Search for the cell housing the specified text and yield its [x, y] center coordinate. 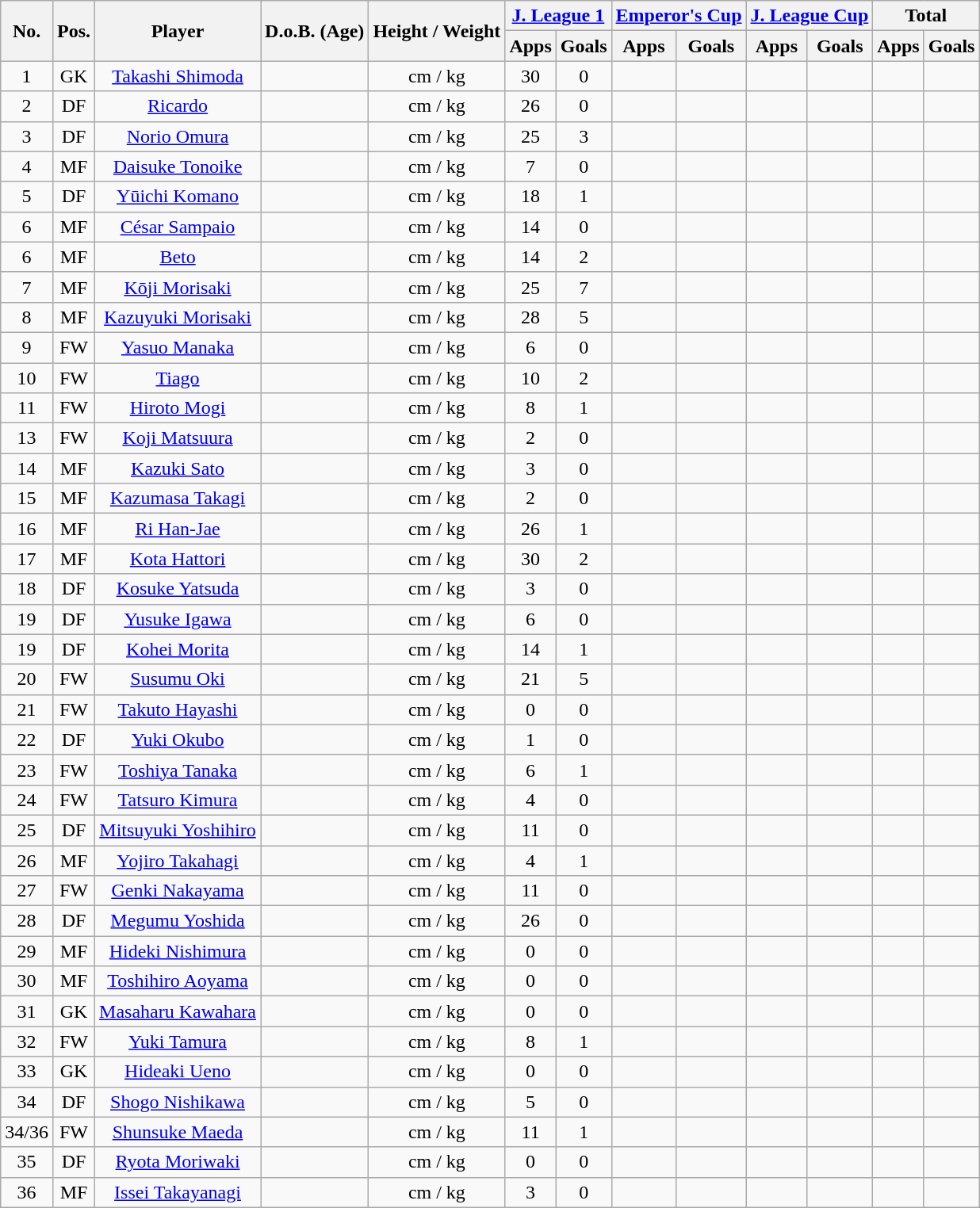
32 [27, 1042]
Kota Hattori [178, 559]
Tatsuro Kimura [178, 800]
Shunsuke Maeda [178, 1132]
D.o.B. (Age) [315, 31]
35 [27, 1162]
Player [178, 31]
Megumu Yoshida [178, 921]
Toshihiro Aoyama [178, 981]
Koji Matsuura [178, 438]
22 [27, 740]
Hideaki Ueno [178, 1072]
17 [27, 559]
20 [27, 679]
Kōji Morisaki [178, 287]
Susumu Oki [178, 679]
Daisuke Tonoike [178, 166]
36 [27, 1192]
Issei Takayanagi [178, 1192]
Toshiya Tanaka [178, 770]
Height / Weight [437, 31]
Yasuo Manaka [178, 347]
No. [27, 31]
Masaharu Kawahara [178, 1011]
Yuki Tamura [178, 1042]
Total [926, 16]
Pos. [73, 31]
Ryota Moriwaki [178, 1162]
Hideki Nishimura [178, 951]
Tiago [178, 378]
Kohei Morita [178, 649]
31 [27, 1011]
34/36 [27, 1132]
9 [27, 347]
Ri Han-Jae [178, 529]
J. League Cup [810, 16]
Kosuke Yatsuda [178, 589]
Takashi Shimoda [178, 76]
Kazuyuki Morisaki [178, 317]
23 [27, 770]
29 [27, 951]
16 [27, 529]
Genki Nakayama [178, 891]
J. League 1 [558, 16]
Hiroto Mogi [178, 408]
César Sampaio [178, 227]
Takuto Hayashi [178, 709]
Yuki Okubo [178, 740]
27 [27, 891]
Kazuki Sato [178, 468]
Emperor's Cup [679, 16]
Ricardo [178, 106]
34 [27, 1102]
Norio Omura [178, 136]
15 [27, 499]
Beto [178, 257]
24 [27, 800]
Kazumasa Takagi [178, 499]
Shogo Nishikawa [178, 1102]
Mitsuyuki Yoshihiro [178, 830]
Yūichi Komano [178, 197]
33 [27, 1072]
13 [27, 438]
Yojiro Takahagi [178, 860]
Yusuke Igawa [178, 619]
